Identify which cell holds the provided text, then report its (X, Y) central coordinate. 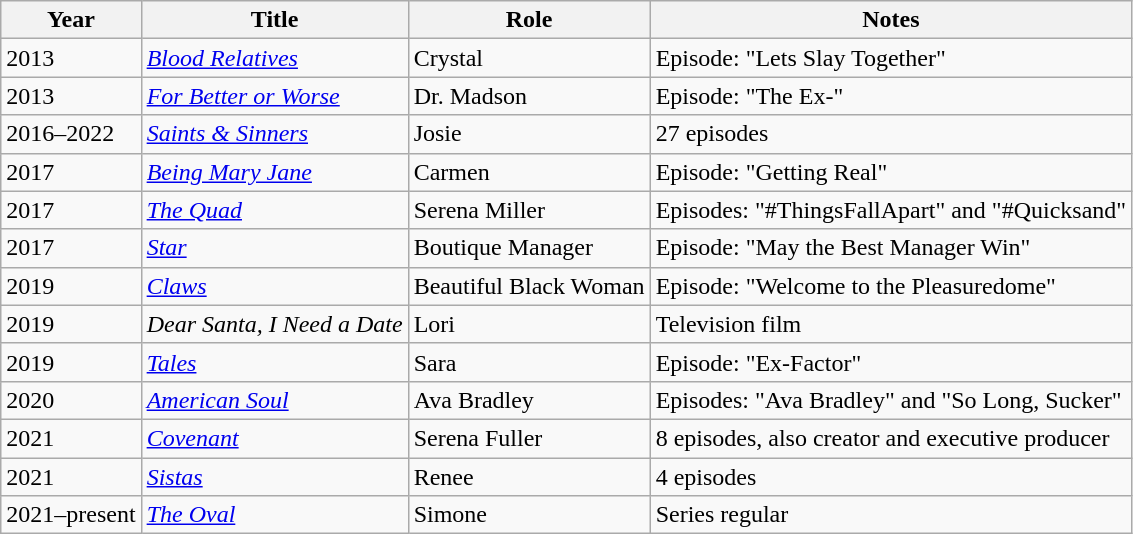
Dr. Madson (529, 96)
Episode: "The Ex-" (891, 96)
The Quad (274, 210)
Episode: "Lets Slay Together" (891, 58)
Claws (274, 286)
2016–2022 (71, 134)
Episode: "May the Best Manager Win" (891, 248)
Star (274, 248)
Episode: "Getting Real" (891, 172)
8 episodes, also creator and executive producer (891, 438)
Carmen (529, 172)
Dear Santa, I Need a Date (274, 324)
Josie (529, 134)
Episodes: "Ava Bradley" and "So Long, Sucker" (891, 400)
Sara (529, 362)
2020 (71, 400)
Renee (529, 477)
Saints & Sinners (274, 134)
27 episodes (891, 134)
Notes (891, 20)
Title (274, 20)
Being Mary Jane (274, 172)
Sistas (274, 477)
Episode: "Ex-Factor" (891, 362)
For Better or Worse (274, 96)
Episode: "Welcome to the Pleasuredome" (891, 286)
Television film (891, 324)
Serena Miller (529, 210)
Blood Relatives (274, 58)
American Soul (274, 400)
Crystal (529, 58)
4 episodes (891, 477)
Boutique Manager (529, 248)
Tales (274, 362)
Covenant (274, 438)
Simone (529, 515)
Lori (529, 324)
Year (71, 20)
Serena Fuller (529, 438)
Role (529, 20)
2021–present (71, 515)
Episodes: "#ThingsFallApart" and "#Quicksand" (891, 210)
Series regular (891, 515)
Beautiful Black Woman (529, 286)
The Oval (274, 515)
Ava Bradley (529, 400)
